Search for the cell housing the specified text and yield its (x, y) center coordinate. 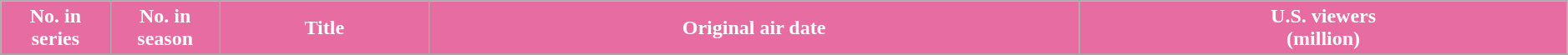
No. inseason (165, 28)
No. inseries (55, 28)
U.S. viewers(million) (1323, 28)
Original air date (754, 28)
Title (324, 28)
